Identify which cell holds the provided text, then report its [X, Y] central coordinate. 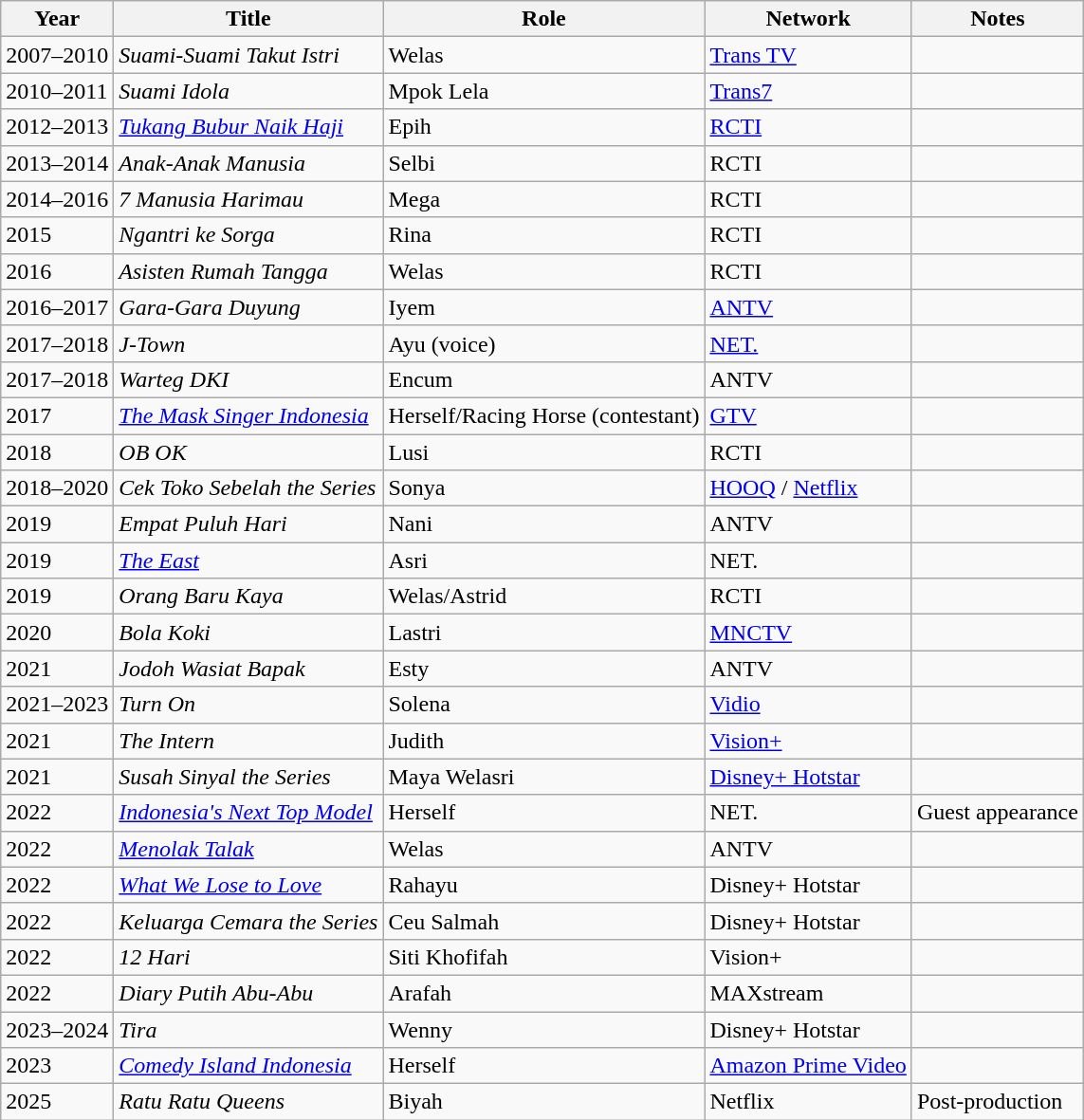
Comedy Island Indonesia [248, 1066]
Amazon Prime Video [808, 1066]
MAXstream [808, 993]
Role [544, 19]
Jodoh Wasiat Bapak [248, 669]
Netflix [808, 1102]
What We Lose to Love [248, 885]
Asri [544, 560]
2012–2013 [57, 127]
The Intern [248, 741]
Wenny [544, 1029]
Siti Khofifah [544, 957]
Encum [544, 379]
2023 [57, 1066]
Suami Idola [248, 91]
Vidio [808, 705]
Welas/Astrid [544, 597]
Tira [248, 1029]
Esty [544, 669]
Ngantri ke Sorga [248, 235]
Ratu Ratu Queens [248, 1102]
J-Town [248, 343]
GTV [808, 415]
Mpok Lela [544, 91]
2023–2024 [57, 1029]
Sonya [544, 488]
Rina [544, 235]
Iyem [544, 307]
Selbi [544, 163]
2025 [57, 1102]
2010–2011 [57, 91]
Anak-Anak Manusia [248, 163]
2016–2017 [57, 307]
2014–2016 [57, 199]
Orang Baru Kaya [248, 597]
Biyah [544, 1102]
Menolak Talak [248, 849]
Empat Puluh Hari [248, 524]
2021–2023 [57, 705]
HOOQ / Netflix [808, 488]
7 Manusia Harimau [248, 199]
2018 [57, 452]
2018–2020 [57, 488]
Epih [544, 127]
The Mask Singer Indonesia [248, 415]
Suami-Suami Takut Istri [248, 55]
Guest appearance [998, 813]
Cek Toko Sebelah the Series [248, 488]
Warteg DKI [248, 379]
Arafah [544, 993]
Gara-Gara Duyung [248, 307]
Keluarga Cemara the Series [248, 921]
Ayu (voice) [544, 343]
Ceu Salmah [544, 921]
Turn On [248, 705]
Judith [544, 741]
Title [248, 19]
Solena [544, 705]
Trans7 [808, 91]
Indonesia's Next Top Model [248, 813]
Tukang Bubur Naik Haji [248, 127]
Notes [998, 19]
Lusi [544, 452]
Maya Welasri [544, 777]
Lastri [544, 633]
2007–2010 [57, 55]
Rahayu [544, 885]
Susah Sinyal the Series [248, 777]
OB OK [248, 452]
2017 [57, 415]
Trans TV [808, 55]
MNCTV [808, 633]
2016 [57, 271]
Diary Putih Abu-Abu [248, 993]
Nani [544, 524]
The East [248, 560]
12 Hari [248, 957]
Post-production [998, 1102]
Mega [544, 199]
Herself/Racing Horse (contestant) [544, 415]
2020 [57, 633]
Asisten Rumah Tangga [248, 271]
Bola Koki [248, 633]
Network [808, 19]
2015 [57, 235]
Year [57, 19]
2013–2014 [57, 163]
